Return (X, Y) of the center of cell containing provided text 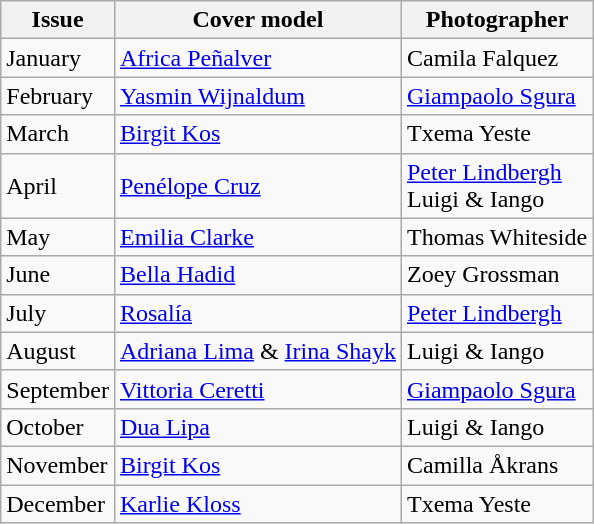
Penélope Cruz (258, 186)
March (58, 134)
October (58, 427)
Cover model (258, 20)
Peter Lindbergh (496, 313)
Photographer (496, 20)
Yasmin Wijnaldum (258, 96)
August (58, 351)
Vittoria Ceretti (258, 389)
June (58, 275)
Adriana Lima & Irina Shayk (258, 351)
Africa Peñalver (258, 58)
Peter Lindbergh Luigi & Iango (496, 186)
July (58, 313)
December (58, 503)
Zoey Grossman (496, 275)
January (58, 58)
Rosalía (258, 313)
Camilla Åkrans (496, 465)
Emilia Clarke (258, 237)
Bella Hadid (258, 275)
November (58, 465)
Thomas Whiteside (496, 237)
Camila Falquez (496, 58)
September (58, 389)
Dua Lipa (258, 427)
Issue (58, 20)
February (58, 96)
April (58, 186)
May (58, 237)
Karlie Kloss (258, 503)
